Find where the given text appears and provide that cell's center as (X, Y) coordinate. 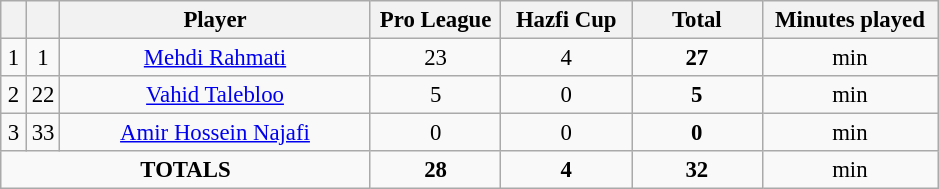
Total (698, 20)
27 (698, 58)
Amir Hossein Najafi (216, 133)
Mehdi Rahmati (216, 58)
23 (436, 58)
33 (42, 133)
Hazfi Cup (566, 20)
22 (42, 95)
Minutes played (850, 20)
TOTALS (186, 170)
Pro League (436, 20)
2 (14, 95)
3 (14, 133)
32 (698, 170)
28 (436, 170)
Vahid Talebloo (216, 95)
Player (216, 20)
